Detect which cell encompasses the target text, then output its [x, y] center coordinate. 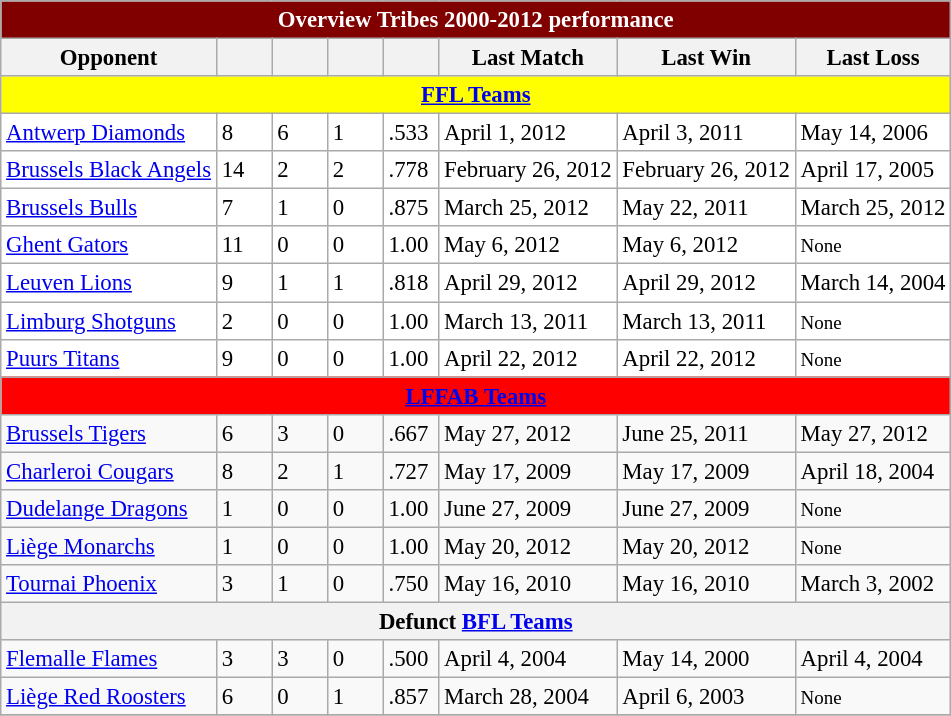
March 14, 2004 [872, 283]
May 14, 2006 [872, 133]
Limburg Shotguns [109, 321]
May 22, 2011 [706, 208]
Last Match [528, 58]
June 25, 2011 [706, 433]
Flemalle Flames [109, 659]
Last Win [706, 58]
Ghent Gators [109, 245]
Charleroi Cougars [109, 471]
Liège Red Roosters [109, 697]
Opponent [109, 58]
.857 [411, 697]
.818 [411, 283]
.667 [411, 433]
.750 [411, 584]
Leuven Lions [109, 283]
March 3, 2002 [872, 584]
7 [244, 208]
April 3, 2011 [706, 133]
Defunct BFL Teams [476, 621]
Last Loss [872, 58]
Tournai Phoenix [109, 584]
.778 [411, 170]
Overview Tribes 2000-2012 performance [476, 20]
April 6, 2003 [706, 697]
April 1, 2012 [528, 133]
FFL Teams [476, 95]
.727 [411, 471]
May 14, 2000 [706, 659]
LFFAB Teams [476, 396]
March 28, 2004 [528, 697]
Liège Monarchs [109, 546]
14 [244, 170]
Antwerp Diamonds [109, 133]
.875 [411, 208]
11 [244, 245]
.500 [411, 659]
April 18, 2004 [872, 471]
Brussels Black Angels [109, 170]
Brussels Bulls [109, 208]
Brussels Tigers [109, 433]
Dudelange Dragons [109, 509]
Puurs Titans [109, 358]
April 17, 2005 [872, 170]
.533 [411, 133]
